Detect which cell encompasses the target text, then output its (X, Y) center coordinate. 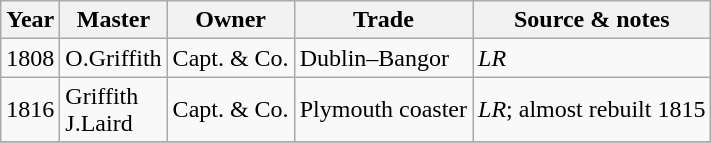
Master (114, 20)
Year (30, 20)
LR; almost rebuilt 1815 (592, 110)
1816 (30, 110)
Trade (383, 20)
LR (592, 58)
Source & notes (592, 20)
Plymouth coaster (383, 110)
O.Griffith (114, 58)
Owner (230, 20)
GriffithJ.Laird (114, 110)
Dublin–Bangor (383, 58)
1808 (30, 58)
